Identify which cell holds the provided text, then report its (x, y) central coordinate. 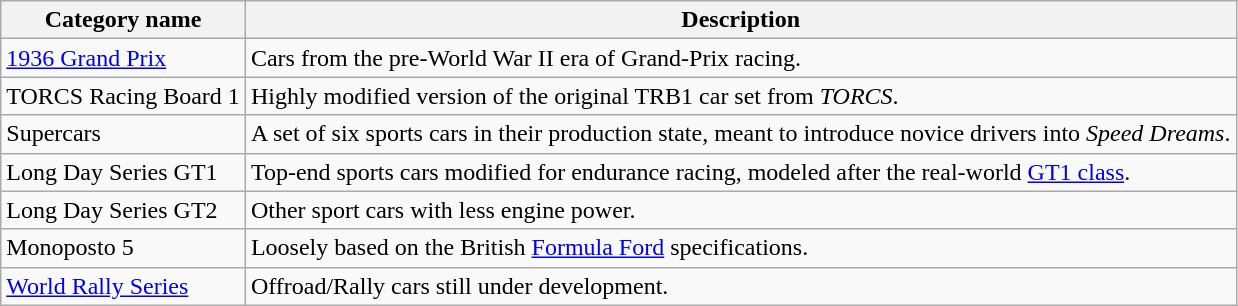
Highly modified version of the original TRB1 car set from TORCS. (740, 96)
Loosely based on the British Formula Ford specifications. (740, 248)
Long Day Series GT1 (124, 172)
Top-end sports cars modified for endurance racing, modeled after the real-world GT1 class. (740, 172)
Cars from the pre-World War II era of Grand-Prix racing. (740, 58)
1936 Grand Prix (124, 58)
Offroad/Rally cars still under development. (740, 286)
Description (740, 20)
Long Day Series GT2 (124, 210)
Monoposto 5 (124, 248)
Supercars (124, 134)
World Rally Series (124, 286)
Category name (124, 20)
Other sport cars with less engine power. (740, 210)
A set of six sports cars in their production state, meant to introduce novice drivers into Speed Dreams. (740, 134)
TORCS Racing Board 1 (124, 96)
